Find where the given text appears and provide that cell's center as (x, y) coordinate. 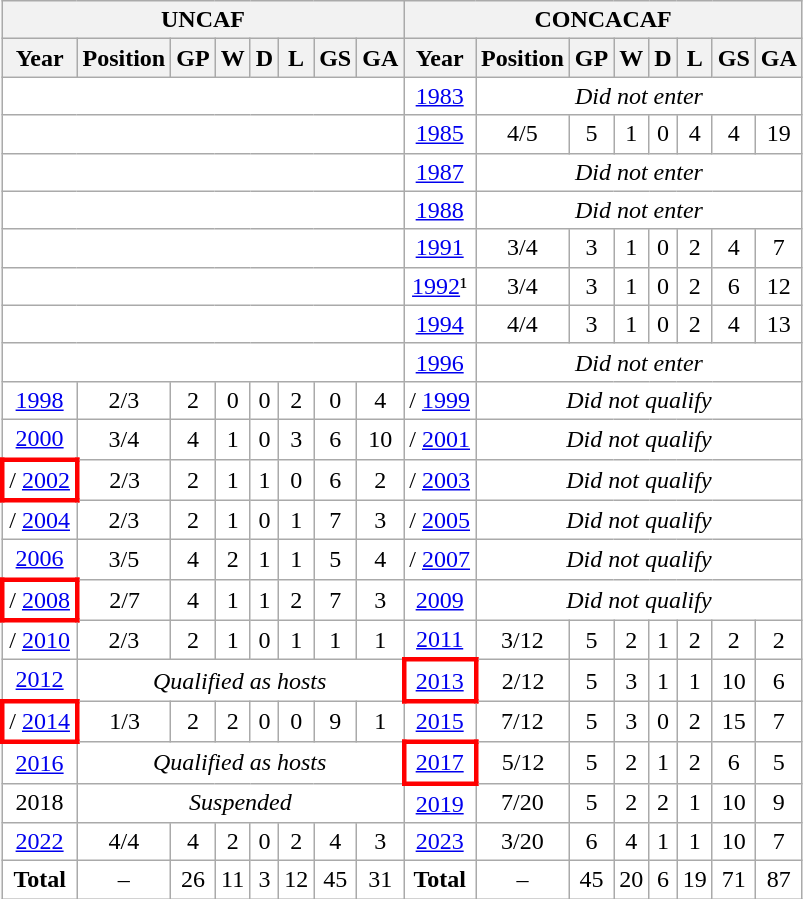
/ 2010 (40, 640)
7/12 (523, 722)
26 (193, 880)
3/20 (523, 842)
1983 (440, 96)
1998 (40, 400)
1987 (440, 172)
11 (232, 880)
/ 2001 (440, 439)
/ 2008 (40, 600)
3/5 (124, 560)
Suspended (240, 803)
2023 (440, 842)
/ 2002 (40, 480)
2011 (440, 640)
1988 (440, 210)
1/3 (124, 722)
2015 (440, 722)
3/12 (523, 640)
/ 2014 (40, 722)
2009 (440, 600)
CONCACAF (604, 20)
4/5 (523, 134)
7/20 (523, 803)
15 (734, 722)
2013 (440, 680)
71 (734, 880)
UNCAF (203, 20)
2006 (40, 560)
2018 (40, 803)
/ 2005 (440, 520)
31 (380, 880)
2012 (40, 680)
87 (778, 880)
/ 2007 (440, 560)
2022 (40, 842)
13 (778, 324)
2/7 (124, 600)
1985 (440, 134)
2016 (40, 762)
/ 2004 (40, 520)
/ 2003 (440, 480)
2017 (440, 762)
2019 (440, 803)
1994 (440, 324)
5/12 (523, 762)
1996 (440, 362)
20 (632, 880)
2000 (40, 439)
/ 1999 (440, 400)
1991 (440, 248)
2/12 (523, 680)
1992¹ (440, 286)
